Detect which cell encompasses the target text, then output its (X, Y) center coordinate. 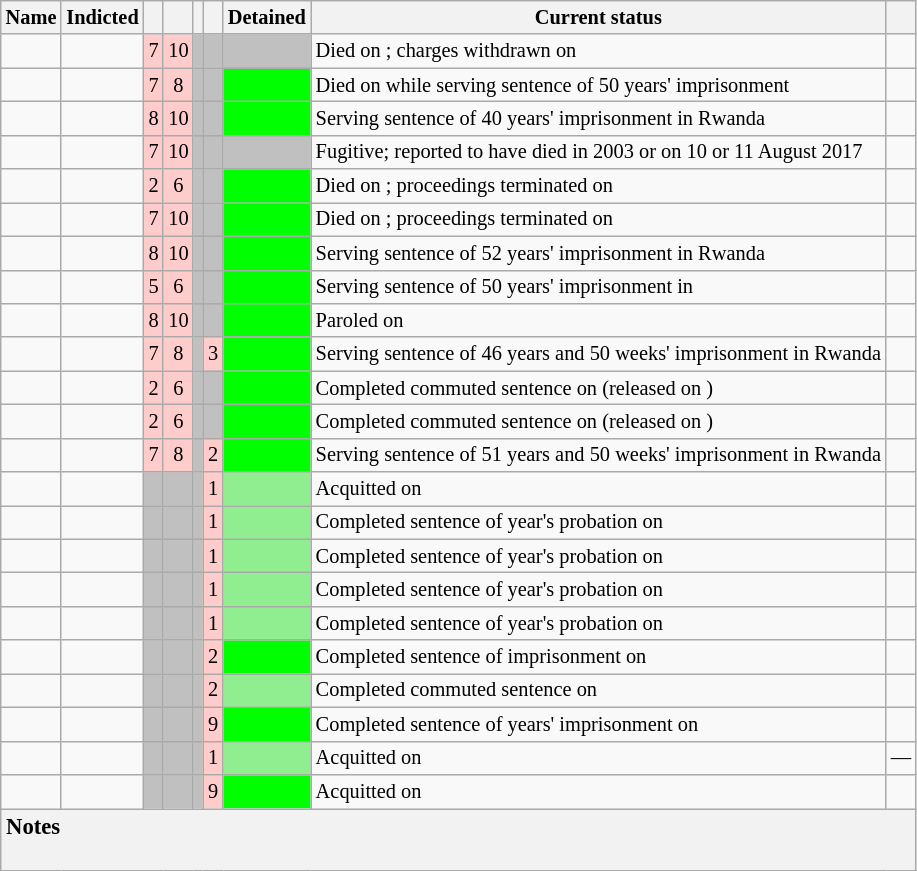
Completed sentence of years' imprisonment on (598, 725)
Detained (267, 18)
Died on while serving sentence of 50 years' imprisonment (598, 85)
— (901, 758)
Completed commuted sentence on (598, 691)
Serving sentence of 40 years' imprisonment in Rwanda (598, 119)
Serving sentence of 46 years and 50 weeks' imprisonment in Rwanda (598, 354)
Died on ; charges withdrawn on (598, 51)
Fugitive; reported to have died in 2003 or on 10 or 11 August 2017 (598, 152)
Completed sentence of imprisonment on (598, 657)
Paroled on (598, 321)
5 (154, 287)
3 (213, 354)
Notes (458, 839)
Indicted (102, 18)
Name (32, 18)
Serving sentence of 52 years' imprisonment in Rwanda (598, 253)
Current status (598, 18)
Serving sentence of 51 years and 50 weeks' imprisonment in Rwanda (598, 455)
Serving sentence of 50 years' imprisonment in (598, 287)
